Detect which cell encompasses the target text, then output its [X, Y] center coordinate. 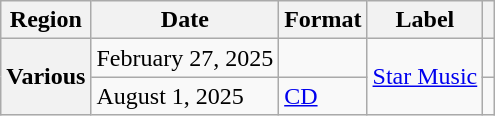
February 27, 2025 [185, 58]
Region [46, 20]
CD [323, 96]
Format [323, 20]
August 1, 2025 [185, 96]
Date [185, 20]
Various [46, 77]
Label [425, 20]
Star Music [425, 77]
